Detect which cell encompasses the target text, then output its (x, y) center coordinate. 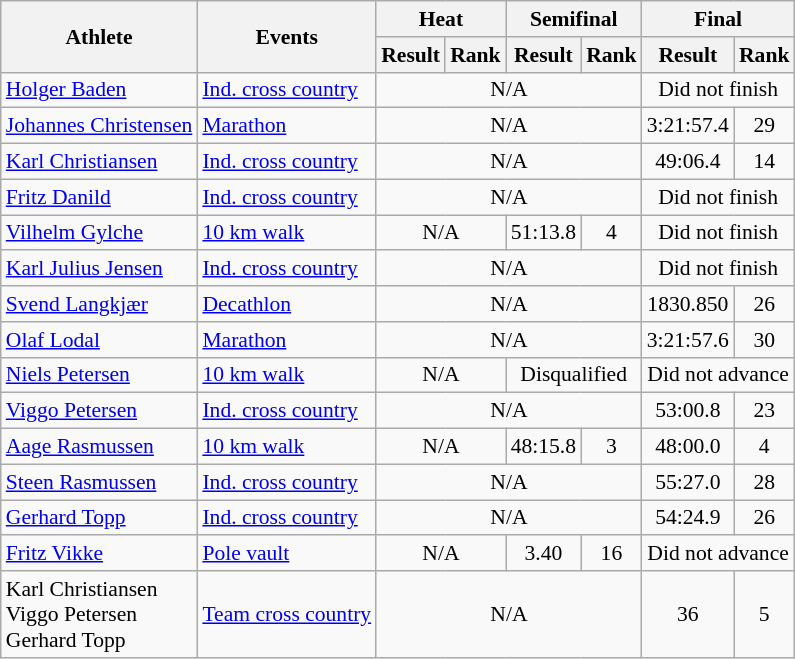
Karl Julius Jensen (100, 269)
29 (764, 126)
Events (286, 36)
Karl Christiansen Viggo Petersen Gerhard Topp (100, 614)
Heat (440, 19)
48:15.8 (544, 447)
54:24.9 (688, 518)
Svend Langkjær (100, 304)
Olaf Lodal (100, 340)
Vilhelm Gylche (100, 233)
3 (612, 447)
Athlete (100, 36)
55:27.0 (688, 482)
Final (718, 19)
Holger Baden (100, 90)
36 (688, 614)
Team cross country (286, 614)
30 (764, 340)
53:00.8 (688, 411)
23 (764, 411)
Semifinal (574, 19)
3.40 (544, 554)
3:21:57.4 (688, 126)
3:21:57.6 (688, 340)
28 (764, 482)
Niels Petersen (100, 375)
Pole vault (286, 554)
14 (764, 162)
Disqualified (574, 375)
51:13.8 (544, 233)
5 (764, 614)
Viggo Petersen (100, 411)
Gerhard Topp (100, 518)
Fritz Vikke (100, 554)
1830.850 (688, 304)
Steen Rasmussen (100, 482)
Johannes Christensen (100, 126)
Karl Christiansen (100, 162)
Fritz Danild (100, 197)
Decathlon (286, 304)
Aage Rasmussen (100, 447)
49:06.4 (688, 162)
16 (612, 554)
48:00.0 (688, 447)
